From the cell containing the given text, extract its center point as [x, y] coordinate. 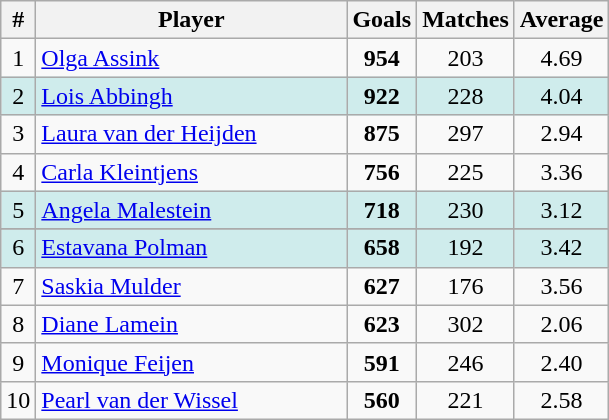
2.40 [562, 362]
2 [18, 96]
3.36 [562, 172]
2.94 [562, 134]
Average [562, 20]
Lois Abbingh [192, 96]
Laura van der Heijden [192, 134]
5 [18, 210]
192 [466, 248]
Olga Assink [192, 58]
230 [466, 210]
Carla Kleintjens [192, 172]
Goals [382, 20]
9 [18, 362]
1 [18, 58]
3.42 [562, 248]
Player [192, 20]
Matches [466, 20]
4 [18, 172]
# [18, 20]
4.69 [562, 58]
203 [466, 58]
176 [466, 286]
2.06 [562, 324]
Monique Feijen [192, 362]
Diane Lamein [192, 324]
6 [18, 248]
954 [382, 58]
Pearl van der Wissel [192, 400]
560 [382, 400]
756 [382, 172]
718 [382, 210]
302 [466, 324]
8 [18, 324]
3 [18, 134]
228 [466, 96]
Estavana Polman [192, 248]
658 [382, 248]
Angela Malestein [192, 210]
3.12 [562, 210]
225 [466, 172]
627 [382, 286]
623 [382, 324]
875 [382, 134]
2.58 [562, 400]
10 [18, 400]
Saskia Mulder [192, 286]
591 [382, 362]
922 [382, 96]
246 [466, 362]
7 [18, 286]
3.56 [562, 286]
297 [466, 134]
4.04 [562, 96]
221 [466, 400]
